Pinpoint the cell where the given text exists, returning its (X, Y) midpoint coordinate. 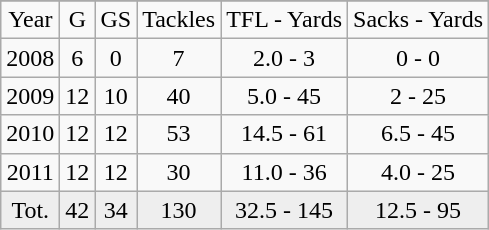
53 (179, 134)
11.0 - 36 (284, 172)
Year (30, 20)
42 (78, 210)
2.0 - 3 (284, 58)
5.0 - 45 (284, 96)
10 (116, 96)
0 - 0 (418, 58)
2008 (30, 58)
30 (179, 172)
2009 (30, 96)
GS (116, 20)
TFL - Yards (284, 20)
4.0 - 25 (418, 172)
2010 (30, 134)
6.5 - 45 (418, 134)
40 (179, 96)
0 (116, 58)
32.5 - 145 (284, 210)
14.5 - 61 (284, 134)
2 - 25 (418, 96)
6 (78, 58)
130 (179, 210)
Sacks - Yards (418, 20)
2011 (30, 172)
12.5 - 95 (418, 210)
34 (116, 210)
Tackles (179, 20)
Tot. (30, 210)
G (78, 20)
7 (179, 58)
